Search for the cell housing the specified text and yield its (x, y) center coordinate. 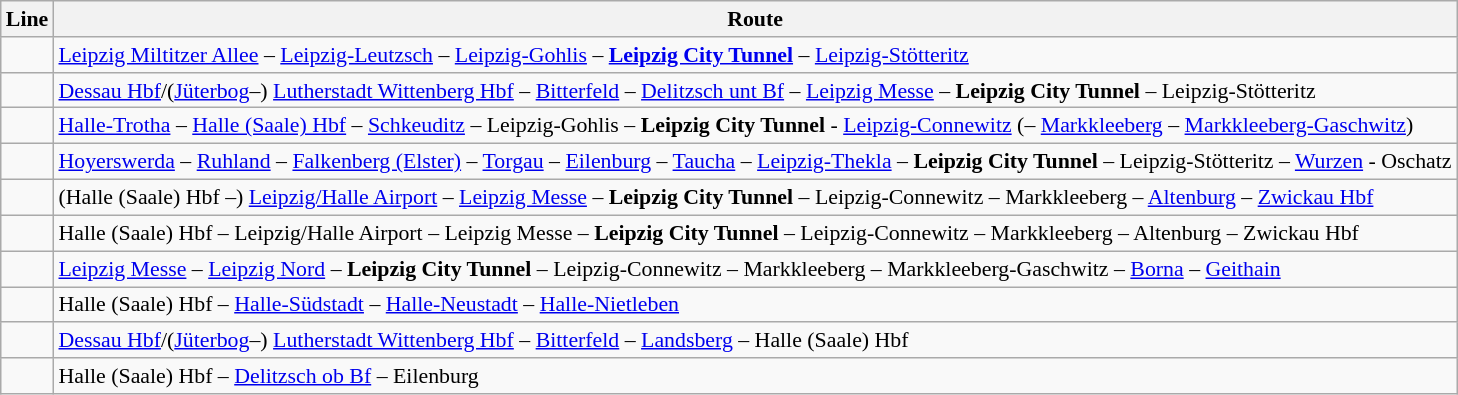
Leipzig Miltitzer Allee – Leipzig-Leutzsch – Leipzig-Gohlis – Leipzig City Tunnel – Leipzig-Stötteritz (754, 54)
Dessau Hbf/(Jüterbog–) Lutherstadt Wittenberg Hbf – Bitterfeld – Delitzsch unt Bf – Leipzig Messe – Leipzig City Tunnel – Leipzig-Stötteritz (754, 90)
Halle (Saale) Hbf – Halle-Südstadt – Halle-Neustadt – Halle-Nietleben (754, 304)
Route (754, 18)
Halle-Trotha – Halle (Saale) Hbf – Schkeuditz – Leipzig-Gohlis – Leipzig City Tunnel - Leipzig-Connewitz (– Markkleeberg – Markkleeberg-Gaschwitz) (754, 125)
Halle (Saale) Hbf – Delitzsch ob Bf – Eilenburg (754, 375)
Halle (Saale) Hbf – Leipzig/Halle Airport – Leipzig Messe – Leipzig City Tunnel – Leipzig-Connewitz – Markkleeberg – Altenburg – Zwickau Hbf (754, 233)
(Halle (Saale) Hbf –) Leipzig/Halle Airport – Leipzig Messe – Leipzig City Tunnel – Leipzig-Connewitz – Markkleeberg – Altenburg – Zwickau Hbf (754, 197)
Dessau Hbf/(Jüterbog–) Lutherstadt Wittenberg Hbf – Bitterfeld – Landsberg – Halle (Saale) Hbf (754, 340)
Line (28, 18)
Leipzig Messe – Leipzig Nord – Leipzig City Tunnel – Leipzig-Connewitz – Markkleeberg – Markkleeberg-Gaschwitz – Borna – Geithain (754, 268)
